Capture the cell that displays the provided text and extract its [x, y] central coordinate. 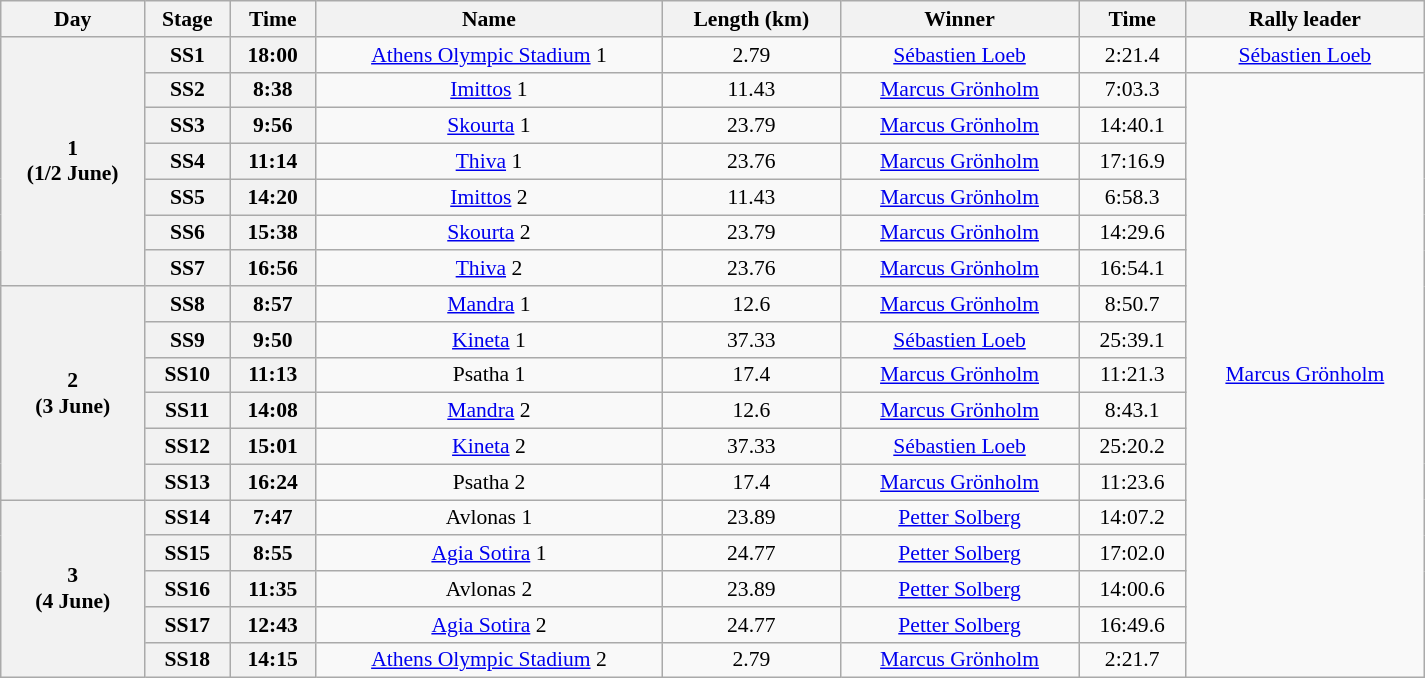
15:38 [272, 233]
14:29.6 [1132, 233]
9:56 [272, 126]
14:15 [272, 660]
14:20 [272, 197]
18:00 [272, 55]
Agia Sotira 2 [488, 625]
SS6 [188, 233]
14:08 [272, 411]
7:03.3 [1132, 90]
Kineta 2 [488, 447]
16:49.6 [1132, 625]
Mandra 1 [488, 304]
Stage [188, 19]
2(3 June) [73, 393]
15:01 [272, 447]
12:43 [272, 625]
Thiva 2 [488, 269]
9:50 [272, 340]
8:55 [272, 554]
Length (km) [751, 19]
SS18 [188, 660]
11:35 [272, 589]
Athens Olympic Stadium 2 [488, 660]
Imittos 2 [488, 197]
Winner [960, 19]
14:00.6 [1132, 589]
6:58.3 [1132, 197]
7:47 [272, 518]
8:43.1 [1132, 411]
11:13 [272, 375]
SS10 [188, 375]
SS12 [188, 447]
Kineta 1 [488, 340]
SS16 [188, 589]
Psatha 2 [488, 482]
SS11 [188, 411]
11:14 [272, 162]
Imittos 1 [488, 90]
16:24 [272, 482]
Rally leader [1304, 19]
14:40.1 [1132, 126]
11:21.3 [1132, 375]
SS9 [188, 340]
25:39.1 [1132, 340]
14:07.2 [1132, 518]
2:21.7 [1132, 660]
17:16.9 [1132, 162]
2:21.4 [1132, 55]
8:38 [272, 90]
SS4 [188, 162]
SS7 [188, 269]
Agia Sotira 1 [488, 554]
Avlonas 1 [488, 518]
SS15 [188, 554]
Skourta 2 [488, 233]
SS8 [188, 304]
Psatha 1 [488, 375]
SS14 [188, 518]
17:02.0 [1132, 554]
SS3 [188, 126]
Thiva 1 [488, 162]
SS2 [188, 90]
SS5 [188, 197]
8:57 [272, 304]
SS17 [188, 625]
SS1 [188, 55]
Name [488, 19]
Day [73, 19]
16:56 [272, 269]
Mandra 2 [488, 411]
Avlonas 2 [488, 589]
SS13 [188, 482]
25:20.2 [1132, 447]
Skourta 1 [488, 126]
1(1/2 June) [73, 162]
Athens Olympic Stadium 1 [488, 55]
11:23.6 [1132, 482]
8:50.7 [1132, 304]
16:54.1 [1132, 269]
3(4 June) [73, 589]
